Search for the cell housing the specified text and yield its [x, y] center coordinate. 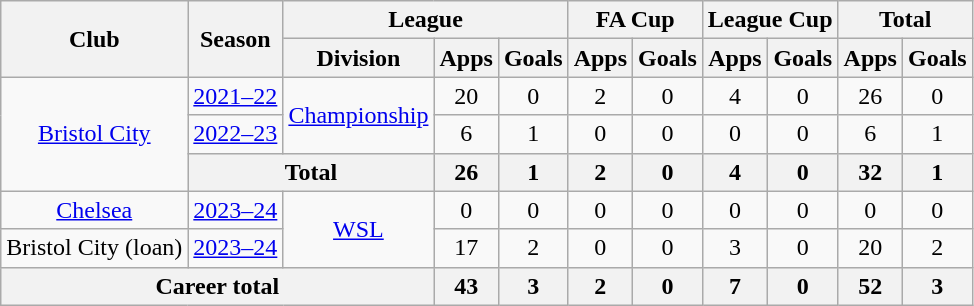
League [426, 20]
43 [466, 286]
FA Cup [635, 20]
17 [466, 248]
Division [358, 58]
Chelsea [94, 210]
7 [734, 286]
52 [870, 286]
Bristol City (loan) [94, 248]
Championship [358, 115]
32 [870, 172]
Career total [218, 286]
WSL [358, 229]
Bristol City [94, 134]
Club [94, 39]
2021–22 [236, 96]
League Cup [770, 20]
2022–23 [236, 134]
Season [236, 39]
